Pinpoint the cell where the given text exists, returning its (x, y) midpoint coordinate. 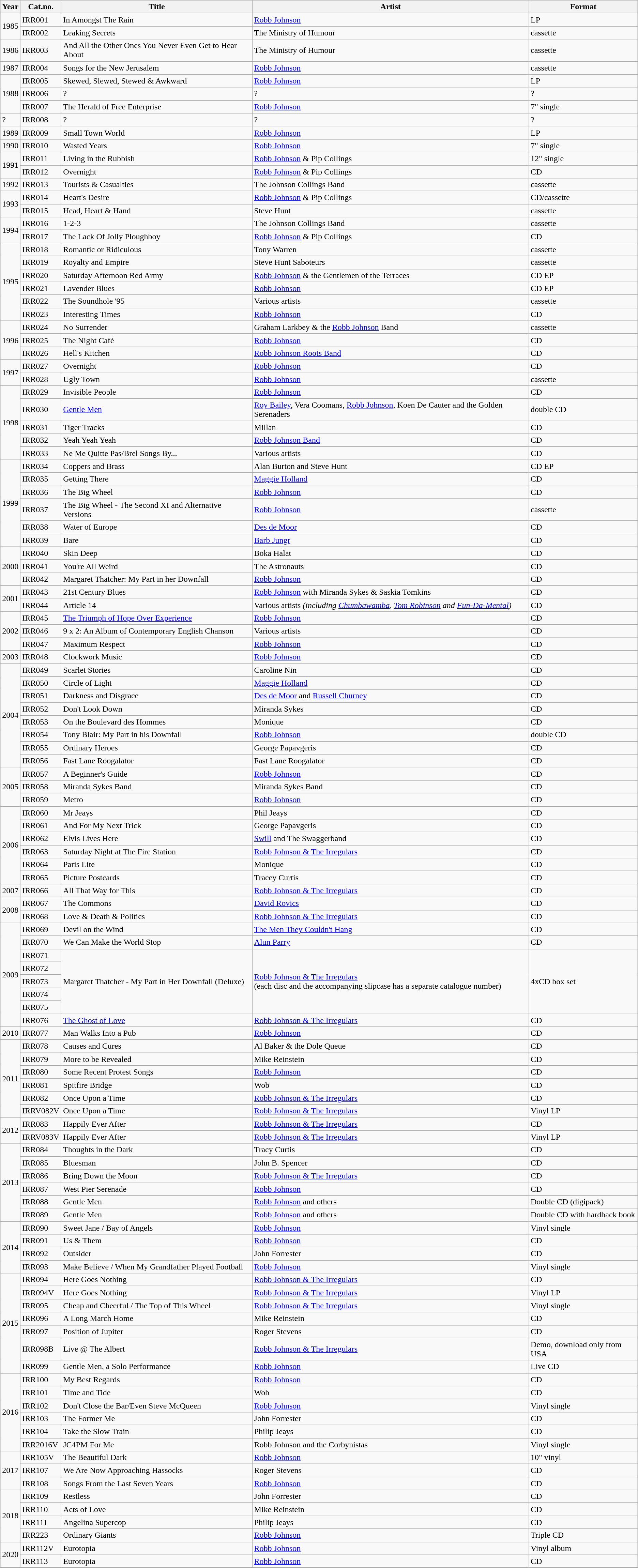
1988 (10, 94)
Make Believe / When My Grandfather Played Football (157, 1267)
IRR080 (41, 1072)
IRR090 (41, 1228)
IRR093 (41, 1267)
IRR037 (41, 510)
2014 (10, 1247)
IRR068 (41, 916)
1-2-3 (157, 224)
1998 (10, 423)
IRR089 (41, 1215)
The Soundhole '95 (157, 301)
IRR223 (41, 1535)
IRR003 (41, 50)
Picture Postcards (157, 878)
IRR029 (41, 392)
Robb Johnson Roots Band (391, 353)
Love & Death & Politics (157, 916)
IRR015 (41, 211)
IRR023 (41, 314)
IRR021 (41, 288)
Boka Halat (391, 553)
1986 (10, 50)
2001 (10, 598)
IRR030 (41, 410)
IRR045 (41, 618)
Us & Them (157, 1241)
Roy Bailey, Vera Coomans, Robb Johnson, Koen De Cauter and the Golden Serenaders (391, 410)
Head, Heart & Hand (157, 211)
Millan (391, 427)
Ne Me Quitte Pas/Brel Songs By... (157, 453)
Coppers and Brass (157, 466)
JC4PM For Me (157, 1445)
2010 (10, 1033)
Hell's Kitchen (157, 353)
IRR081 (41, 1085)
West Pier Serenade (157, 1189)
IRR092 (41, 1254)
Tracy Curtis (391, 1150)
IRR038 (41, 527)
IRR091 (41, 1241)
2011 (10, 1079)
Invisible People (157, 392)
1999 (10, 503)
Swill and The Swaggerband (391, 839)
IRR057 (41, 774)
2005 (10, 787)
Vinyl album (583, 1548)
Thoughts in the Dark (157, 1150)
IRR031 (41, 427)
1985 (10, 26)
2002 (10, 631)
All That Way for This (157, 890)
IRR060 (41, 813)
2013 (10, 1182)
IRR039 (41, 540)
IRR101 (41, 1392)
Al Baker & the Dole Queue (391, 1046)
IRR095 (41, 1306)
IRR018 (41, 249)
IRR012 (41, 171)
2009 (10, 975)
Take the Slow Train (157, 1431)
10" vinyl (583, 1458)
IRR019 (41, 262)
IRR010 (41, 146)
Ugly Town (157, 379)
IRR085 (41, 1163)
IRR105V (41, 1458)
Elvis Lives Here (157, 839)
The Commons (157, 903)
IRR036 (41, 492)
Restless (157, 1496)
1997 (10, 372)
IRR032 (41, 440)
The Ghost of Love (157, 1020)
IRR044 (41, 605)
IRR070 (41, 942)
IRR062 (41, 839)
IRR024 (41, 327)
12" single (583, 158)
2015 (10, 1323)
IRR094 (41, 1280)
The Former Me (157, 1418)
Gentle Men, a Solo Performance (157, 1367)
More to be Revealed (157, 1059)
Year (10, 7)
IRR076 (41, 1020)
1992 (10, 185)
Live @ The Albert (157, 1349)
IRR017 (41, 237)
IRR077 (41, 1033)
Interesting Times (157, 314)
Maximum Respect (157, 644)
Heart's Desire (157, 198)
IRR004 (41, 68)
IRR112V (41, 1548)
Robb Johnson with Miranda Sykes & Saskia Tomkins (391, 592)
2006 (10, 845)
David Rovics (391, 903)
You're All Weird (157, 566)
Bare (157, 540)
Steve Hunt Saboteurs (391, 262)
IRR035 (41, 479)
1990 (10, 146)
IRR028 (41, 379)
2000 (10, 566)
IRR079 (41, 1059)
IRR113 (41, 1561)
IRR110 (41, 1509)
1987 (10, 68)
Tourists & Casualties (157, 185)
IRR009 (41, 133)
Some Recent Protest Songs (157, 1072)
Mr Jeays (157, 813)
Robb Johnson and the Corbynistas (391, 1445)
Scarlet Stories (157, 670)
IRR078 (41, 1046)
IRRV083V (41, 1137)
Clockwork Music (157, 657)
Cheap and Cheerful / The Top of This Wheel (157, 1306)
Phil Jeays (391, 813)
Caroline Nin (391, 670)
Lavender Blues (157, 288)
IRR040 (41, 553)
IRR100 (41, 1380)
IRR033 (41, 453)
A Long March Home (157, 1319)
IRR047 (41, 644)
IRR084 (41, 1150)
Article 14 (157, 605)
IRR043 (41, 592)
Steve Hunt (391, 211)
IRR103 (41, 1418)
9 x 2: An Album of Contemporary English Chanson (157, 631)
IRR074 (41, 994)
IRR001 (41, 20)
1994 (10, 230)
Tiger Tracks (157, 427)
Spitfire Bridge (157, 1085)
Getting There (157, 479)
IRR096 (41, 1319)
Skewed, Slewed, Stewed & Awkward (157, 81)
IRR102 (41, 1405)
Miranda Sykes (391, 709)
IRR071 (41, 955)
IRR082 (41, 1098)
The Night Café (157, 340)
IRR049 (41, 670)
And All the Other Ones You Never Even Get to Hear About (157, 50)
The Lack Of Jolly Ploughboy (157, 237)
IRR094V (41, 1293)
IRR098B (41, 1349)
IRR058 (41, 787)
IRR022 (41, 301)
IRR061 (41, 826)
IRR108 (41, 1483)
IRR055 (41, 748)
1996 (10, 340)
Don't Look Down (157, 709)
2017 (10, 1471)
IRR053 (41, 722)
Artist (391, 7)
Causes and Cures (157, 1046)
IRR026 (41, 353)
The Astronauts (391, 566)
IRR005 (41, 81)
IRR086 (41, 1176)
IRR097 (41, 1331)
4xCD box set (583, 981)
2012 (10, 1130)
2016 (10, 1412)
Double CD with hardback book (583, 1215)
IRR072 (41, 968)
We Are Now Approaching Hassocks (157, 1471)
We Can Make the World Stop (157, 942)
Bring Down the Moon (157, 1176)
The Big Wheel (157, 492)
Water of Europe (157, 527)
Tony Blair: My Part in his Downfall (157, 735)
IRR011 (41, 158)
Demo, download only from USA (583, 1349)
On the Boulevard des Hommes (157, 722)
IRR099 (41, 1367)
2020 (10, 1555)
Position of Jupiter (157, 1331)
Saturday Afternoon Red Army (157, 275)
Ordinary Heroes (157, 748)
Robb Johnson Band (391, 440)
IRR002 (41, 33)
Margaret Thatcher: My Part in her Downfall (157, 579)
Ordinary Giants (157, 1535)
IRR069 (41, 929)
Live CD (583, 1367)
The Herald of Free Enterprise (157, 107)
Format (583, 7)
Metro (157, 800)
Alan Burton and Steve Hunt (391, 466)
IRR088 (41, 1202)
IRR050 (41, 683)
Acts of Love (157, 1509)
1989 (10, 133)
My Best Regards (157, 1380)
IRR067 (41, 903)
21st Century Blues (157, 592)
IRRV082V (41, 1111)
Man Walks Into a Pub (157, 1033)
IRR013 (41, 185)
2004 (10, 715)
Yeah Yeah Yeah (157, 440)
Graham Larkbey & the Robb Johnson Band (391, 327)
Title (157, 7)
IRR014 (41, 198)
Various artists (including Chumbawamba, Tom Robinson and Fun-Da-Mental) (391, 605)
The Big Wheel - The Second XI and Alternative Versions (157, 510)
IRR2016V (41, 1445)
IRR107 (41, 1471)
Robb Johnson & the Gentlemen of the Terraces (391, 275)
Margaret Thatcher - My Part in Her Downfall (Deluxe) (157, 981)
Living in the Rubbish (157, 158)
IRR065 (41, 878)
2008 (10, 910)
Time and Tide (157, 1392)
IRR020 (41, 275)
Circle of Light (157, 683)
IRR075 (41, 1007)
In Amongst The Rain (157, 20)
IRR056 (41, 761)
1993 (10, 204)
IRR059 (41, 800)
No Surrender (157, 327)
IRR063 (41, 852)
IRR041 (41, 566)
Robb Johnson & The Irregulars(each disc and the accompanying slipcase has a separate catalogue number) (391, 981)
CD/cassette (583, 198)
IRR073 (41, 981)
Barb Jungr (391, 540)
IRR048 (41, 657)
IRR046 (41, 631)
The Men They Couldn't Hang (391, 929)
2018 (10, 1516)
Sweet Jane / Bay of Angels (157, 1228)
IRR087 (41, 1189)
Wasted Years (157, 146)
A Beginner's Guide (157, 774)
Outsider (157, 1254)
Songs for the New Jerusalem (157, 68)
IRR064 (41, 865)
IRR066 (41, 890)
IRR034 (41, 466)
IRR054 (41, 735)
Bluesman (157, 1163)
IRR109 (41, 1496)
Tracey Curtis (391, 878)
Don't Close the Bar/Even Steve McQueen (157, 1405)
Skin Deep (157, 553)
Songs From the Last Seven Years (157, 1483)
1995 (10, 282)
IRR042 (41, 579)
John B. Spencer (391, 1163)
2003 (10, 657)
Romantic or Ridiculous (157, 249)
Tony Warren (391, 249)
IRR104 (41, 1431)
Saturday Night at The Fire Station (157, 852)
Small Town World (157, 133)
The Triumph of Hope Over Experience (157, 618)
IRR051 (41, 696)
IRR025 (41, 340)
Devil on the Wind (157, 929)
IRR007 (41, 107)
Alun Parry (391, 942)
IRR006 (41, 94)
IRR027 (41, 366)
2007 (10, 890)
IRR016 (41, 224)
IRR111 (41, 1522)
Double CD (digipack) (583, 1202)
IRR052 (41, 709)
The Beautiful Dark (157, 1458)
Cat.no. (41, 7)
Des de Moor (391, 527)
Triple CD (583, 1535)
Paris Lite (157, 865)
Royalty and Empire (157, 262)
And For My Next Trick (157, 826)
IRR008 (41, 120)
Angelina Supercop (157, 1522)
Des de Moor and Russell Churney (391, 696)
Darkness and Disgrace (157, 696)
IRR083 (41, 1124)
1991 (10, 165)
Leaking Secrets (157, 33)
